For the text-containing cell, return its midpoint in [x, y] coordinate format. 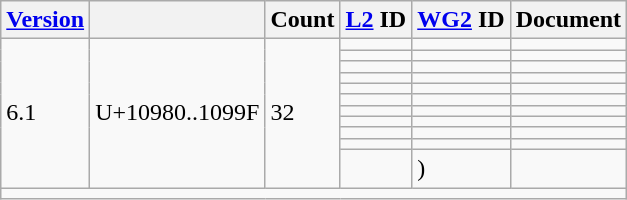
U+10980..1099F [178, 114]
L2 ID [376, 20]
Count [302, 20]
WG2 ID [461, 20]
Version [46, 20]
32 [302, 114]
6.1 [46, 114]
Document [568, 20]
) [461, 168]
